Locate the cell with the specified text and output its [x, y] center coordinate. 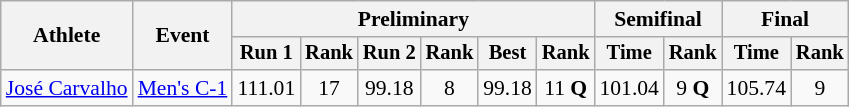
Run 1 [266, 54]
Best [508, 54]
Event [183, 36]
Athlete [67, 36]
9 Q [693, 88]
111.01 [266, 88]
8 [450, 88]
Preliminary [413, 19]
Final [786, 19]
Run 2 [390, 54]
105.74 [756, 88]
Men's C-1 [183, 88]
17 [329, 88]
11 Q [566, 88]
101.04 [628, 88]
9 [820, 88]
José Carvalho [67, 88]
Semifinal [658, 19]
